Identify which cell holds the provided text, then report its [x, y] central coordinate. 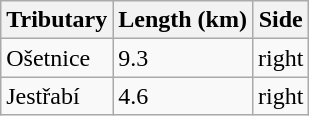
Side [280, 20]
9.3 [183, 58]
Ošetnice [57, 58]
4.6 [183, 96]
Jestřabí [57, 96]
Tributary [57, 20]
Length (km) [183, 20]
